Capture the cell that displays the provided text and extract its [X, Y] central coordinate. 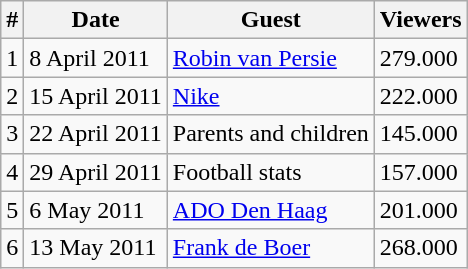
3 [12, 134]
22 April 2011 [96, 134]
Guest [270, 20]
Robin van Persie [270, 58]
222.000 [420, 96]
157.000 [420, 172]
6 [12, 248]
145.000 [420, 134]
# [12, 20]
Nike [270, 96]
Parents and children [270, 134]
6 May 2011 [96, 210]
2 [12, 96]
29 April 2011 [96, 172]
8 April 2011 [96, 58]
15 April 2011 [96, 96]
Frank de Boer [270, 248]
279.000 [420, 58]
4 [12, 172]
Date [96, 20]
Football stats [270, 172]
201.000 [420, 210]
5 [12, 210]
13 May 2011 [96, 248]
268.000 [420, 248]
1 [12, 58]
ADO Den Haag [270, 210]
Viewers [420, 20]
